From the cell containing the given text, extract its center point as (X, Y) coordinate. 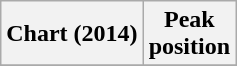
Peak position (189, 34)
Chart (2014) (72, 34)
